Determine the (X, Y) coordinate at the center of the cell enclosing the given text.  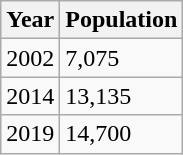
7,075 (122, 58)
Population (122, 20)
2014 (30, 96)
13,135 (122, 96)
2002 (30, 58)
Year (30, 20)
2019 (30, 134)
14,700 (122, 134)
